Return [X, Y] of the center of cell containing provided text 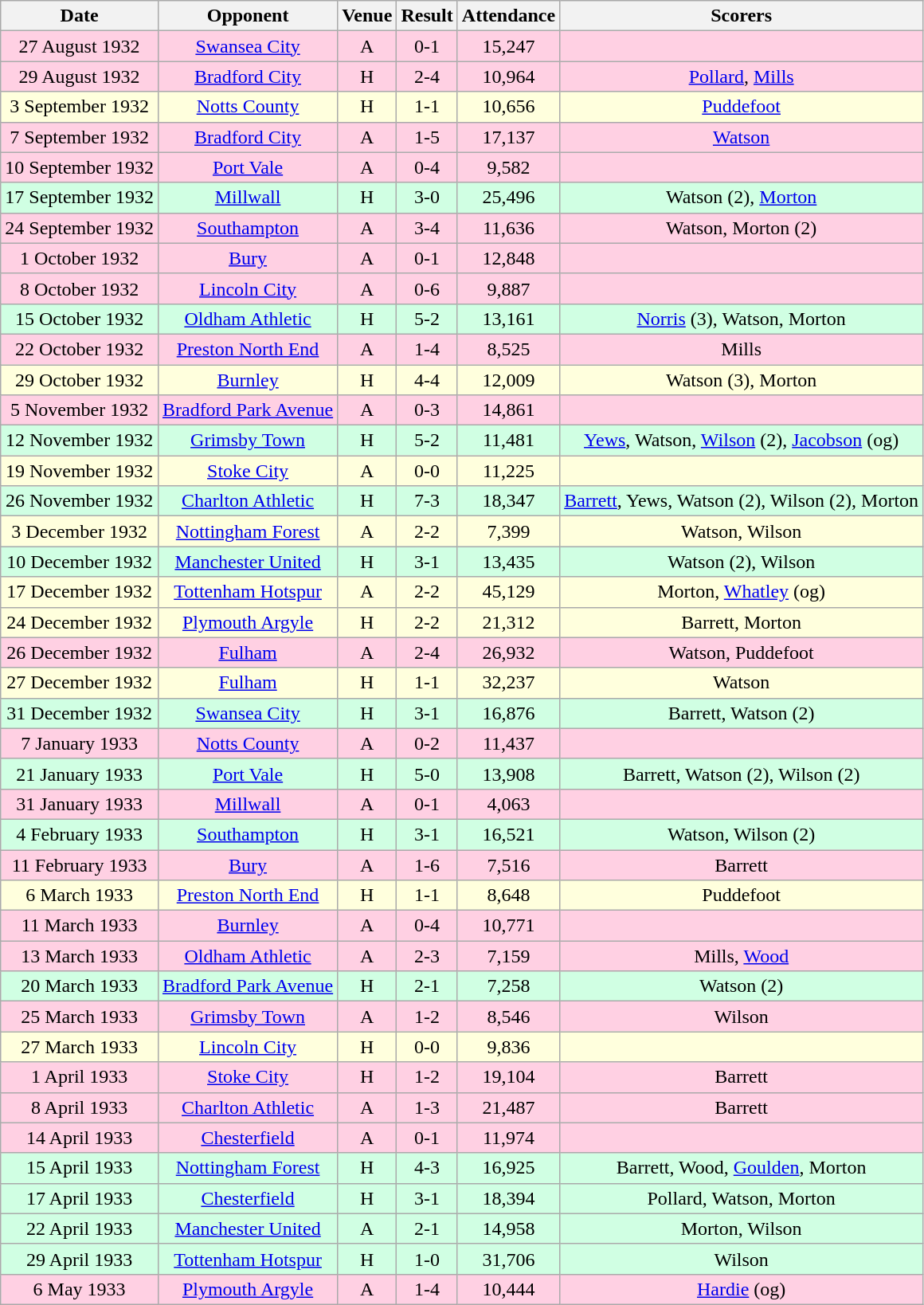
1-5 [427, 137]
29 October 1932 [80, 380]
1 April 1933 [80, 1077]
1-3 [427, 1107]
5 November 1932 [80, 410]
21 January 1933 [80, 774]
10,656 [508, 107]
31 January 1933 [80, 804]
Watson (2), Morton [742, 198]
31 December 1932 [80, 713]
25 March 1933 [80, 1017]
16,876 [508, 713]
8 October 1932 [80, 288]
29 August 1932 [80, 76]
13,161 [508, 319]
Scorers [742, 16]
17 April 1933 [80, 1198]
7-3 [427, 501]
Date [80, 16]
16,521 [508, 834]
11,437 [508, 743]
16,925 [508, 1168]
10 September 1932 [80, 167]
7,516 [508, 864]
4-4 [427, 380]
Venue [367, 16]
Watson, Morton (2) [742, 228]
27 March 1933 [80, 1047]
Barrett, Watson (2), Wilson (2) [742, 774]
Morton, Whatley (og) [742, 592]
15 April 1933 [80, 1168]
21,312 [508, 622]
Morton, Wilson [742, 1229]
11,481 [508, 441]
26 December 1932 [80, 652]
Hardie (og) [742, 1289]
3 December 1932 [80, 531]
8,525 [508, 349]
17,137 [508, 137]
24 September 1932 [80, 228]
14,861 [508, 410]
7,258 [508, 986]
6 May 1933 [80, 1289]
10,964 [508, 76]
8,648 [508, 895]
21,487 [508, 1107]
14 April 1933 [80, 1138]
18,394 [508, 1198]
31,706 [508, 1259]
Watson, Wilson (2) [742, 834]
45,129 [508, 592]
11,974 [508, 1138]
14,958 [508, 1229]
Barrett, Yews, Watson (2), Wilson (2), Morton [742, 501]
22 April 1933 [80, 1229]
8,546 [508, 1017]
7 January 1933 [80, 743]
19 November 1932 [80, 471]
3 September 1932 [80, 107]
4 February 1933 [80, 834]
17 September 1932 [80, 198]
17 December 1932 [80, 592]
7,159 [508, 956]
15,247 [508, 46]
11 March 1933 [80, 926]
12 November 1932 [80, 441]
12,009 [508, 380]
Mills, Wood [742, 956]
Barrett, Morton [742, 622]
29 April 1933 [80, 1259]
Opponent [247, 16]
Result [427, 16]
32,237 [508, 683]
7,399 [508, 531]
25,496 [508, 198]
0-6 [427, 288]
Barrett, Watson (2) [742, 713]
10 December 1932 [80, 562]
5-0 [427, 774]
15 October 1932 [80, 319]
0-3 [427, 410]
Attendance [508, 16]
11,225 [508, 471]
24 December 1932 [80, 622]
Mills [742, 349]
0-2 [427, 743]
13 March 1933 [80, 956]
22 October 1932 [80, 349]
9,582 [508, 167]
8 April 1933 [80, 1107]
13,435 [508, 562]
Norris (3), Watson, Morton [742, 319]
20 March 1933 [80, 986]
18,347 [508, 501]
1-0 [427, 1259]
9,836 [508, 1047]
26 November 1932 [80, 501]
11 February 1933 [80, 864]
Pollard, Watson, Morton [742, 1198]
9,887 [508, 288]
4,063 [508, 804]
27 December 1932 [80, 683]
26,932 [508, 652]
1-6 [427, 864]
12,848 [508, 258]
1 October 1932 [80, 258]
3-4 [427, 228]
Watson (2), Wilson [742, 562]
7 September 1932 [80, 137]
19,104 [508, 1077]
3-0 [427, 198]
Yews, Watson, Wilson (2), Jacobson (og) [742, 441]
Pollard, Mills [742, 76]
Watson, Wilson [742, 531]
4-3 [427, 1168]
Watson (3), Morton [742, 380]
10,771 [508, 926]
6 March 1933 [80, 895]
13,908 [508, 774]
Watson (2) [742, 986]
27 August 1932 [80, 46]
11,636 [508, 228]
Barrett, Wood, Goulden, Morton [742, 1168]
Watson, Puddefoot [742, 652]
2-3 [427, 956]
10,444 [508, 1289]
